From the cell containing the given text, extract its center point as (x, y) coordinate. 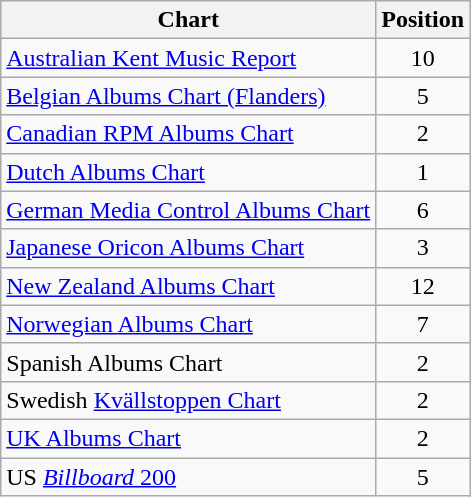
10 (423, 58)
7 (423, 324)
Swedish Kvällstoppen Chart (188, 400)
Spanish Albums Chart (188, 362)
Japanese Oricon Albums Chart (188, 248)
12 (423, 286)
Canadian RPM Albums Chart (188, 134)
1 (423, 172)
Chart (188, 20)
Belgian Albums Chart (Flanders) (188, 96)
German Media Control Albums Chart (188, 210)
Australian Kent Music Report (188, 58)
Position (423, 20)
Norwegian Albums Chart (188, 324)
UK Albums Chart (188, 438)
6 (423, 210)
Dutch Albums Chart (188, 172)
New Zealand Albums Chart (188, 286)
US Billboard 200 (188, 477)
3 (423, 248)
